Find where the given text appears and provide that cell's center as [x, y] coordinate. 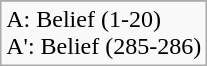
A: Belief (1-20)A': Belief (285-286) [104, 34]
